Find where the given text appears and provide that cell's center as [x, y] coordinate. 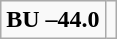
BU –44.0 [53, 19]
